Locate the cell with the specified text and output its (X, Y) center coordinate. 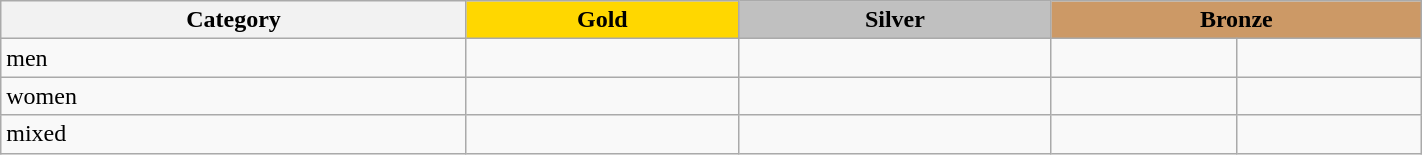
mixed (234, 134)
Bronze (1236, 20)
Gold (602, 20)
Silver (894, 20)
Category (234, 20)
men (234, 58)
women (234, 96)
